Return the [x, y] coordinate for the center point of the cell that contains the specified text.  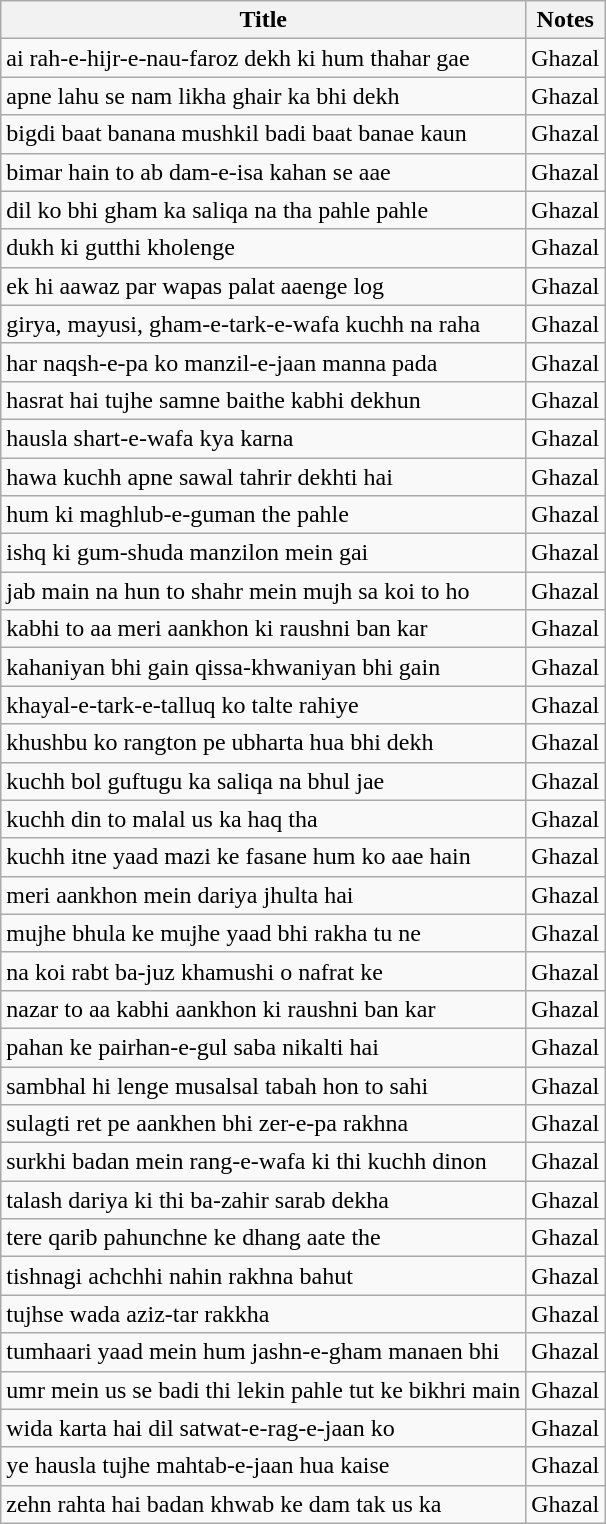
tujhse wada aziz-tar rakkha [264, 1314]
tumhaari yaad mein hum jashn-e-gham manaen bhi [264, 1352]
mujhe bhula ke mujhe yaad bhi rakha tu ne [264, 933]
ek hi aawaz par wapas palat aaenge log [264, 286]
khayal-e-tark-e-talluq ko talte rahiye [264, 705]
na koi rabt ba-juz khamushi o nafrat ke [264, 971]
apne lahu se nam likha ghair ka bhi dekh [264, 96]
Notes [566, 20]
girya, mayusi, gham-e-tark-e-wafa kuchh na raha [264, 324]
dukh ki gutthi kholenge [264, 248]
kuchh bol guftugu ka saliqa na bhul jae [264, 781]
bigdi baat banana mushkil badi baat banae kaun [264, 134]
surkhi badan mein rang-e-wafa ki thi kuchh dinon [264, 1162]
bimar hain to ab dam-e-isa kahan se aae [264, 172]
sambhal hi lenge musalsal tabah hon to sahi [264, 1085]
kabhi to aa meri aankhon ki raushni ban kar [264, 629]
sulagti ret pe aankhen bhi zer-e-pa rakhna [264, 1124]
tishnagi achchhi nahin rakhna bahut [264, 1276]
pahan ke pairhan-e-gul saba nikalti hai [264, 1047]
kahaniyan bhi gain qissa-khwaniyan bhi gain [264, 667]
jab main na hun to shahr mein mujh sa koi to ho [264, 591]
ishq ki gum-shuda manzilon mein gai [264, 553]
wida karta hai dil satwat-e-rag-e-jaan ko [264, 1428]
kuchh itne yaad mazi ke fasane hum ko aae hain [264, 857]
meri aankhon mein dariya jhulta hai [264, 895]
ai rah-e-hijr-e-nau-faroz dekh ki hum thahar gae [264, 58]
tere qarib pahunchne ke dhang aate the [264, 1238]
kuchh din to malal us ka haq tha [264, 819]
hasrat hai tujhe samne baithe kabhi dekhun [264, 400]
talash dariya ki thi ba-zahir sarab dekha [264, 1200]
khushbu ko rangton pe ubharta hua bhi dekh [264, 743]
Title [264, 20]
hausla shart-e-wafa kya karna [264, 438]
hum ki maghlub-e-guman the pahle [264, 515]
har naqsh-e-pa ko manzil-e-jaan manna pada [264, 362]
nazar to aa kabhi aankhon ki raushni ban kar [264, 1009]
hawa kuchh apne sawal tahrir dekhti hai [264, 477]
dil ko bhi gham ka saliqa na tha pahle pahle [264, 210]
zehn rahta hai badan khwab ke dam tak us ka [264, 1504]
ye hausla tujhe mahtab-e-jaan hua kaise [264, 1466]
umr mein us se badi thi lekin pahle tut ke bikhri main [264, 1390]
